Capture the cell that displays the provided text and extract its (X, Y) central coordinate. 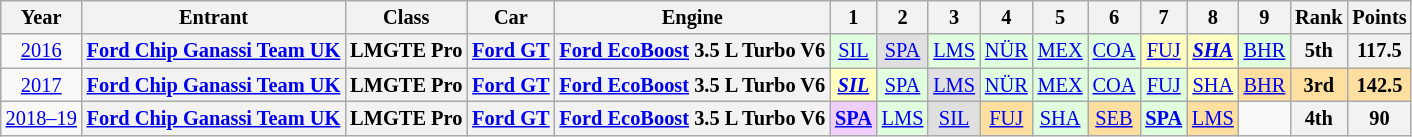
2018–19 (42, 118)
4th (1318, 118)
90 (1379, 118)
9 (1265, 17)
4 (1006, 17)
3rd (1318, 85)
142.5 (1379, 85)
Car (510, 17)
1 (854, 17)
117.5 (1379, 51)
2 (903, 17)
Year (42, 17)
3 (954, 17)
Engine (693, 17)
Class (406, 17)
7 (1164, 17)
6 (1114, 17)
5th (1318, 51)
2017 (42, 85)
Entrant (214, 17)
8 (1213, 17)
Points (1379, 17)
Rank (1318, 17)
5 (1060, 17)
SEB (1114, 118)
2016 (42, 51)
